Search for the cell housing the specified text and yield its [x, y] center coordinate. 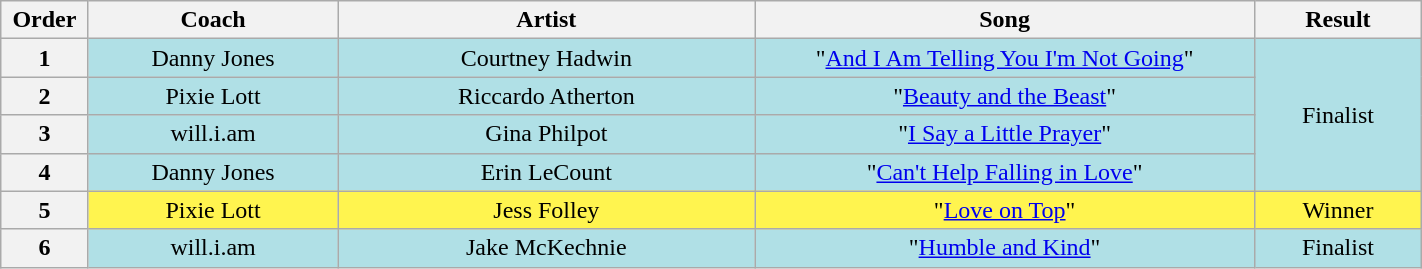
Song [1005, 20]
"Love on Top" [1005, 210]
Erin LeCount [546, 172]
"I Say a Little Prayer" [1005, 134]
"Humble and Kind" [1005, 248]
Jake McKechnie [546, 248]
5 [44, 210]
2 [44, 96]
Artist [546, 20]
6 [44, 248]
Winner [1338, 210]
"Can't Help Falling in Love" [1005, 172]
1 [44, 58]
Riccardo Atherton [546, 96]
Courtney Hadwin [546, 58]
"Beauty and the Beast" [1005, 96]
Coach [213, 20]
Jess Folley [546, 210]
Result [1338, 20]
Gina Philpot [546, 134]
Order [44, 20]
"And I Am Telling You I'm Not Going" [1005, 58]
3 [44, 134]
4 [44, 172]
